Capture the cell that displays the provided text and extract its (X, Y) central coordinate. 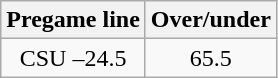
Over/under (210, 20)
Pregame line (74, 20)
65.5 (210, 58)
CSU –24.5 (74, 58)
